Search for the cell housing the specified text and yield its [X, Y] center coordinate. 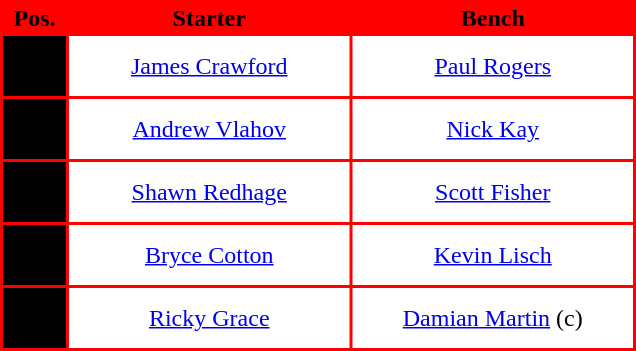
Kevin Lisch [492, 255]
Scott Fisher [492, 192]
Paul Rogers [492, 66]
Ricky Grace [209, 318]
Shawn Redhage [209, 192]
James Crawford [209, 66]
Bryce Cotton [209, 255]
Pos. [34, 18]
Andrew Vlahov [209, 129]
Bench [492, 18]
Starter [209, 18]
Damian Martin (c) [492, 318]
Nick Kay [492, 129]
